Search for the cell housing the specified text and yield its (X, Y) center coordinate. 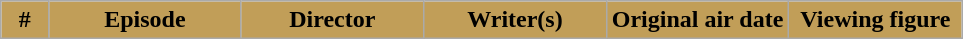
Director (332, 20)
Writer(s) (516, 20)
Original air date (698, 20)
Episode (145, 20)
Viewing figure (876, 20)
# (25, 20)
